Search for the cell housing the specified text and yield its (x, y) center coordinate. 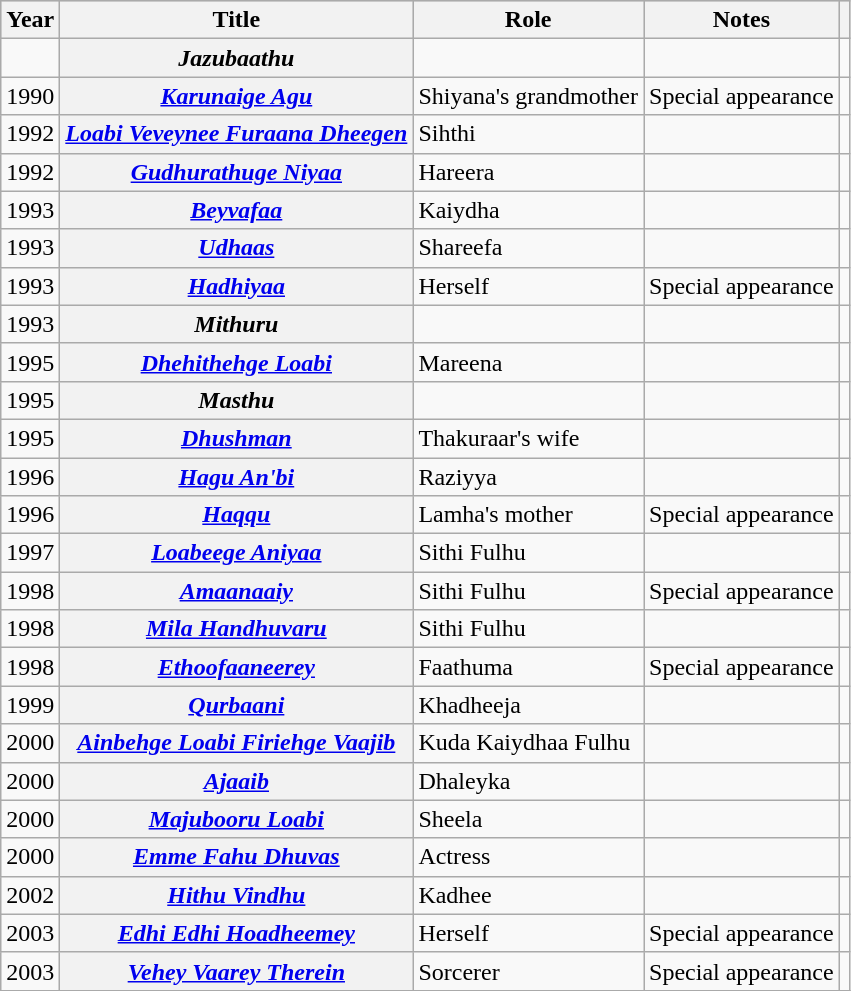
Ainbehge Loabi Firiehge Vaajib (236, 743)
1999 (30, 705)
Qurbaani (236, 705)
Sihthi (528, 134)
Kaiydha (528, 210)
Mila Handhuvaru (236, 629)
Dhehithehge Loabi (236, 362)
Hithu Vindhu (236, 895)
Dhaleyka (528, 781)
Edhi Edhi Hoadheemey (236, 933)
Role (528, 20)
Thakuraar's wife (528, 438)
Khadheeja (528, 705)
Mareena (528, 362)
Gudhurathuge Niyaa (236, 172)
1990 (30, 96)
Title (236, 20)
Hagu An'bi (236, 477)
Loabi Veveynee Furaana Dheegen (236, 134)
Dhushman (236, 438)
Raziyya (528, 477)
Ajaaib (236, 781)
Vehey Vaarey Therein (236, 971)
Kadhee (528, 895)
Beyvafaa (236, 210)
Emme Fahu Dhuvas (236, 857)
1997 (30, 553)
Jazubaathu (236, 58)
Sorcerer (528, 971)
Lamha's mother (528, 515)
Hadhiyaa (236, 286)
Masthu (236, 400)
Mithuru (236, 324)
Faathuma (528, 667)
Karunaige Agu (236, 96)
Ethoofaaneerey (236, 667)
Udhaas (236, 248)
Sheela (528, 819)
Kuda Kaiydhaa Fulhu (528, 743)
Notes (742, 20)
Year (30, 20)
Shareefa (528, 248)
Amaanaaiy (236, 591)
Shiyana's grandmother (528, 96)
Majubooru Loabi (236, 819)
2002 (30, 895)
Actress (528, 857)
Loabeege Aniyaa (236, 553)
Haqqu (236, 515)
Hareera (528, 172)
